Determine the (x, y) coordinate at the center of the cell enclosing the given text.  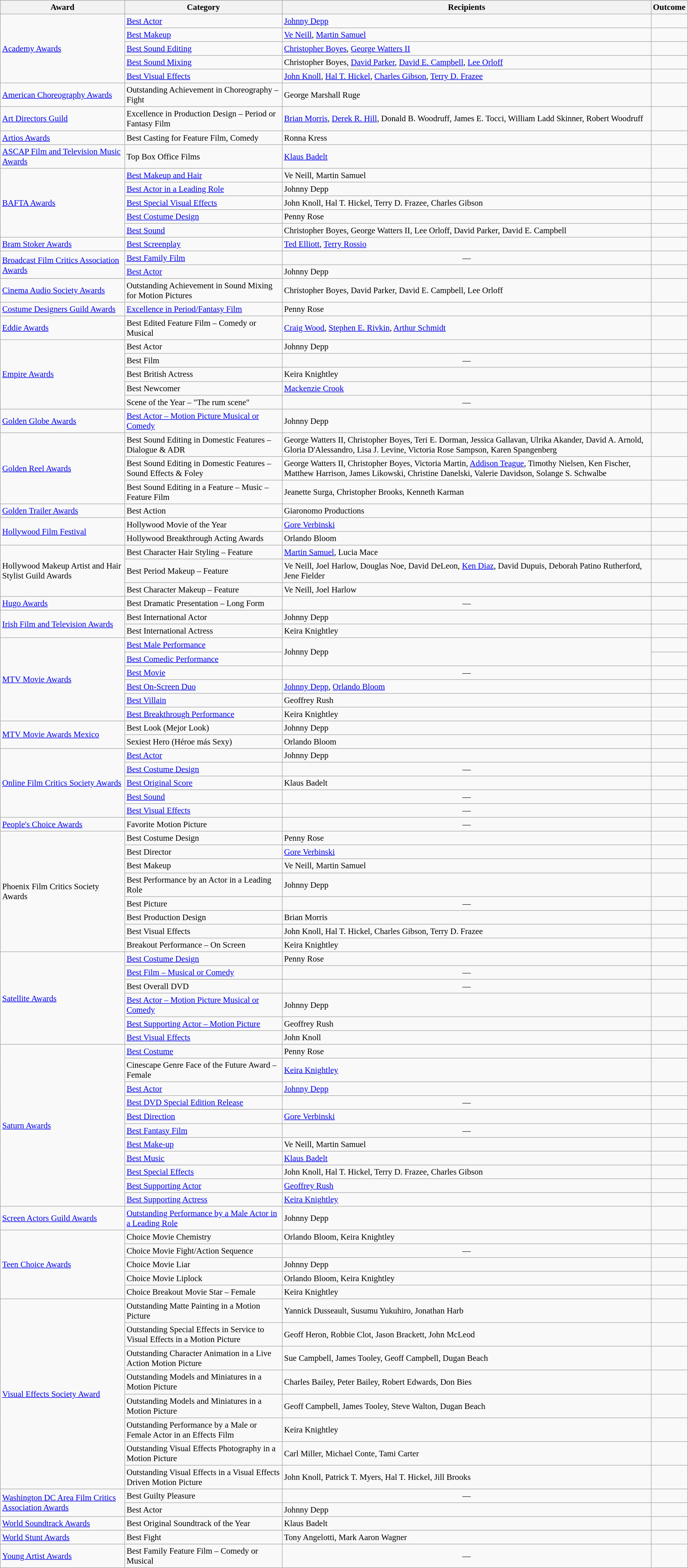
John Knoll, Patrick T. Myers, Hal T. Hickel, Jill Brooks (467, 1477)
Best Screenplay (203, 244)
Hollywood Makeup Artist and Hair Stylist Guild Awards (62, 571)
American Choreography Awards (62, 95)
Johnny Depp, Orlando Bloom (467, 686)
Visual Effects Society Award (62, 1394)
Outstanding Special Effects in Service to Visual Effects in a Motion Picture (203, 1335)
Best Performance by an Actor in a Leading Role (203, 884)
Best Newcomer (203, 388)
Best Action (203, 511)
Saturn Awards (62, 1125)
Best Fight (203, 1537)
Teen Choice Awards (62, 1265)
Best Sound Editing in Domestic Features – Dialogue & ADR (203, 444)
Best DVD Special Edition Release (203, 1103)
Cinema Audio Society Awards (62, 291)
Geoff Campbell, James Tooley, Steve Walton, Dugan Beach (467, 1406)
Best Picture (203, 904)
Best Dramatic Presentation – Long Form (203, 603)
Scene of the Year – "The rum scene" (203, 402)
Artios Awards (62, 138)
Best Character Makeup – Feature (203, 590)
Best Family Film (203, 258)
Ted Elliott, Terry Rossio (467, 244)
Outstanding Matte Painting in a Motion Picture (203, 1311)
Best Look (Mejor Look) (203, 728)
Cinescape Genre Face of the Future Award – Female (203, 1070)
World Soundtrack Awards (62, 1524)
Best Supporting Actress (203, 1200)
Best Guilty Pleasure (203, 1496)
Best Music (203, 1158)
World Stunt Awards (62, 1537)
Outcome (669, 7)
ASCAP Film and Television Music Awards (62, 156)
Choice Movie Liar (203, 1265)
Best International Actress (203, 631)
Washington DC Area Film Critics Association Awards (62, 1503)
Craig Wood, Stephen E. Rivkin, Arthur Schmidt (467, 328)
Best Film (203, 361)
Art Directors Guild (62, 119)
Best Original Score (203, 783)
Best Villain (203, 700)
Excellence in Production Design – Period or Fantasy Film (203, 119)
Best Production Design (203, 917)
Best Original Soundtrack of the Year (203, 1524)
Outstanding Achievement in Sound Mixing for Motion Pictures (203, 291)
Best Character Hair Styling – Feature (203, 552)
Golden Trailer Awards (62, 511)
Broadcast Film Critics Association Awards (62, 264)
Christopher Boyes, George Watters II (467, 49)
Hollywood Film Festival (62, 531)
Eddie Awards (62, 328)
Giaronomo Productions (467, 511)
Award (62, 7)
Choice Movie Chemistry (203, 1237)
Excellence in Period/Fantasy Film (203, 309)
Recipients (467, 7)
Golden Globe Awards (62, 421)
MTV Movie Awards (62, 680)
Academy Awards (62, 49)
Choice Breakout Movie Star – Female (203, 1292)
Top Box Office Films (203, 156)
Empire Awards (62, 374)
Best Breakthrough Performance (203, 714)
People's Choice Awards (62, 825)
Best Movie (203, 673)
Outstanding Character Animation in a Live Action Motion Picture (203, 1358)
Ronna Kress (467, 138)
Hollywood Movie of the Year (203, 525)
Best Special Effects (203, 1172)
Choice Movie Liplock (203, 1279)
Best Film – Musical or Comedy (203, 973)
Carl Miller, Michael Conte, Tami Carter (467, 1453)
Category (203, 7)
Online Film Critics Society Awards (62, 783)
Best Supporting Actor (203, 1186)
Yannick Dusseault, Susumu Yukuhiro, Jonathan Harb (467, 1311)
Best Special Visual Effects (203, 203)
Best Supporting Actor – Motion Picture (203, 1024)
Young Artist Awards (62, 1556)
Charles Bailey, Peter Bailey, Robert Edwards, Don Bies (467, 1383)
Best International Actor (203, 617)
Best British Actress (203, 375)
Ve Neill, Joel Harlow (467, 590)
Tony Angelotti, Mark Aaron Wagner (467, 1537)
Mackenzie Crook (467, 388)
Hugo Awards (62, 603)
Best Sound Editing (203, 49)
Best Actor in a Leading Role (203, 189)
Best Fantasy Film (203, 1131)
George Marshall Ruge (467, 95)
Irish Film and Television Awards (62, 624)
Golden Reel Awards (62, 468)
Best Comedic Performance (203, 659)
Outstanding Visual Effects Photography in a Motion Picture (203, 1453)
MTV Movie Awards Mexico (62, 735)
Best Family Feature Film – Comedy or Musical (203, 1556)
Brian Morris, Derek R. Hill, Donald B. Woodruff, James E. Tocci, William Ladd Skinner, Robert Woodruff (467, 119)
Christopher Boyes, George Watters II, Lee Orloff, David Parker, David E. Campbell (467, 230)
Martin Samuel, Lucia Mace (467, 552)
Best Make-up (203, 1144)
John Knoll (467, 1038)
Breakout Performance – On Screen (203, 945)
Jeanette Surga, Christopher Brooks, Kenneth Karman (467, 492)
Geoff Heron, Robbie Clot, Jason Brackett, John McLeod (467, 1335)
Brian Morris (467, 917)
Best Period Makeup – Feature (203, 571)
Best Makeup and Hair (203, 175)
Best Director (203, 852)
Outstanding Achievement in Choreography – Fight (203, 95)
Ve Neill, Joel Harlow, Douglas Noe, David DeLeon, Ken Diaz, David Dupuis, Deborah Patino Rutherford, Jene Fielder (467, 571)
Best Direction (203, 1117)
Choice Movie Fight/Action Sequence (203, 1251)
Favorite Motion Picture (203, 825)
Sexiest Hero (Héroe más Sexy) (203, 742)
Best Sound Editing in Domestic Features – Sound Effects & Foley (203, 469)
Best Male Performance (203, 645)
Best Casting for Feature Film, Comedy (203, 138)
Best Overall DVD (203, 986)
Hollywood Breakthrough Acting Awards (203, 538)
Outstanding Performance by a Male Actor in a Leading Role (203, 1218)
Sue Campbell, James Tooley, Geoff Campbell, Dugan Beach (467, 1358)
BAFTA Awards (62, 203)
Screen Actors Guild Awards (62, 1218)
Satellite Awards (62, 998)
Outstanding Performance by a Male or Female Actor in an Effects Film (203, 1430)
Phoenix Film Critics Society Awards (62, 891)
Best Edited Feature Film – Comedy or Musical (203, 328)
Best Sound Editing in a Feature – Music – Feature Film (203, 492)
Best Sound Mixing (203, 62)
Costume Designers Guild Awards (62, 309)
Outstanding Visual Effects in a Visual Effects Driven Motion Picture (203, 1477)
Bram Stoker Awards (62, 244)
Best On-Screen Duo (203, 686)
Best Costume (203, 1052)
